Identify which cell holds the provided text, then report its (x, y) central coordinate. 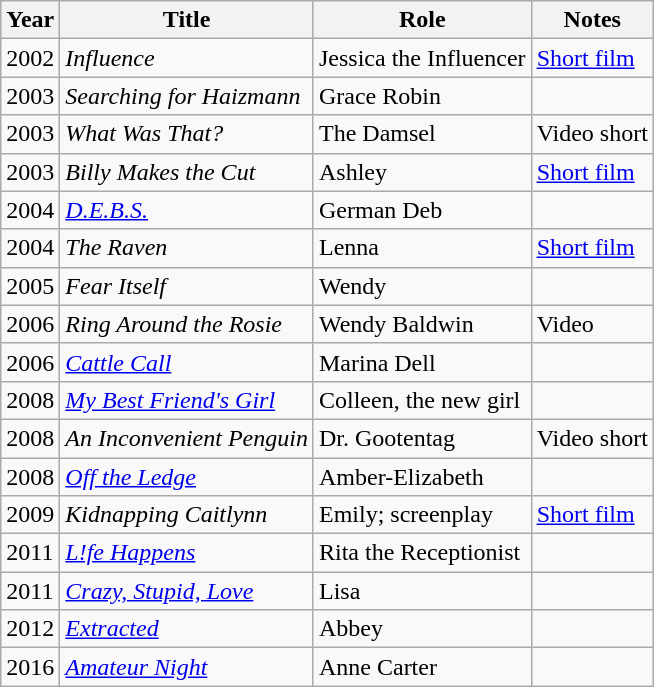
The Damsel (422, 134)
2009 (30, 515)
Marina Dell (422, 362)
2016 (30, 667)
Role (422, 20)
2002 (30, 58)
Wendy (422, 286)
My Best Friend's Girl (187, 400)
Abbey (422, 629)
Title (187, 20)
Video (592, 324)
Billy Makes the Cut (187, 172)
Searching for Haizmann (187, 96)
Amateur Night (187, 667)
An Inconvenient Penguin (187, 438)
Lenna (422, 248)
Extracted (187, 629)
The Raven (187, 248)
Crazy, Stupid, Love (187, 591)
Ashley (422, 172)
Wendy Baldwin (422, 324)
Colleen, the new girl (422, 400)
Notes (592, 20)
Influence (187, 58)
Amber-Elizabeth (422, 477)
Grace Robin (422, 96)
2012 (30, 629)
Kidnapping Caitlynn (187, 515)
Dr. Gootentag (422, 438)
German Deb (422, 210)
L!fe Happens (187, 553)
Lisa (422, 591)
Off the Ledge (187, 477)
Anne Carter (422, 667)
Jessica the Influencer (422, 58)
Ring Around the Rosie (187, 324)
What Was That? (187, 134)
Cattle Call (187, 362)
Fear Itself (187, 286)
D.E.B.S. (187, 210)
2005 (30, 286)
Year (30, 20)
Rita the Receptionist (422, 553)
Emily; screenplay (422, 515)
